For the text-containing cell, return its midpoint in [x, y] coordinate format. 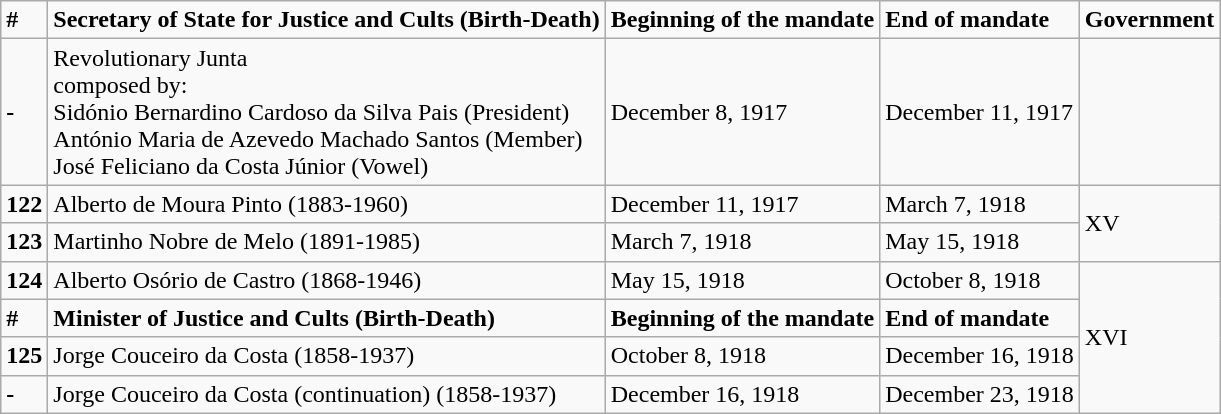
Alberto de Moura Pinto (1883-1960) [326, 204]
Minister of Justice and Cults (Birth-Death) [326, 318]
XV [1149, 223]
Secretary of State for Justice and Cults (Birth-Death) [326, 20]
XVI [1149, 337]
Jorge Couceiro da Costa (continuation) (1858-1937) [326, 394]
Jorge Couceiro da Costa (1858-1937) [326, 356]
Martinho Nobre de Melo (1891-1985) [326, 242]
122 [24, 204]
December 23, 1918 [980, 394]
125 [24, 356]
Government [1149, 20]
124 [24, 280]
123 [24, 242]
December 8, 1917 [742, 112]
Alberto Osório de Castro (1868-1946) [326, 280]
